Scan for the cell matching the given text and deliver its (X, Y) coordinate at center. 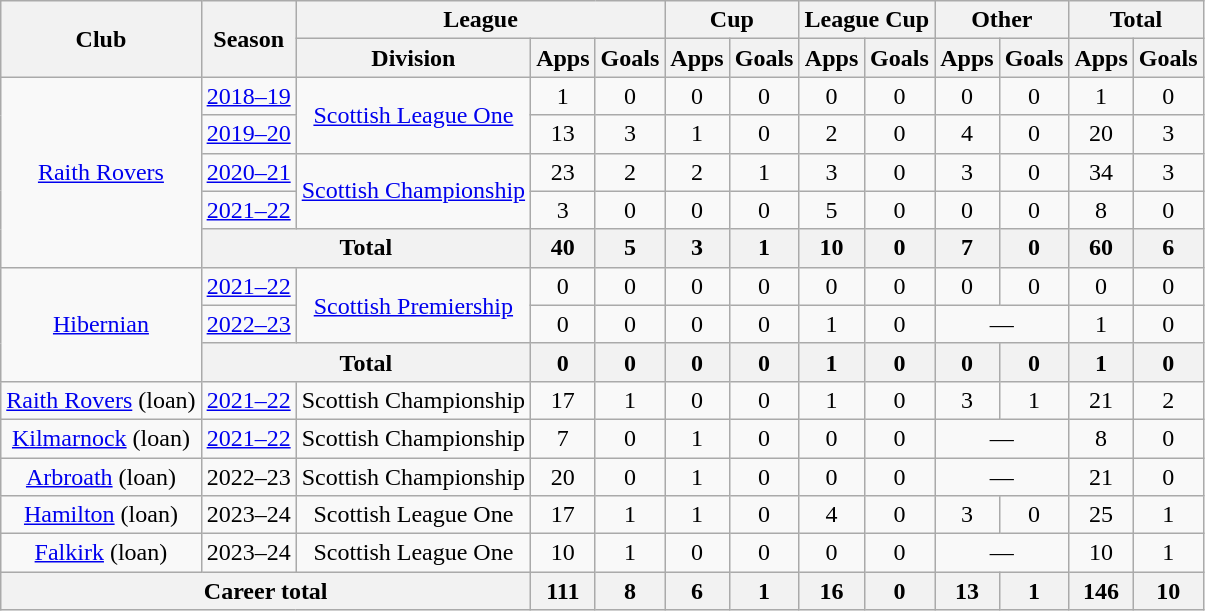
2018–19 (248, 96)
25 (1101, 515)
Career total (266, 591)
Arbroath (loan) (101, 477)
Raith Rovers (101, 172)
Kilmarnock (loan) (101, 438)
Season (248, 39)
Raith Rovers (loan) (101, 400)
23 (563, 172)
146 (1101, 591)
Club (101, 39)
League (480, 20)
60 (1101, 248)
2020–21 (248, 172)
Hamilton (loan) (101, 515)
34 (1101, 172)
Scottish Premiership (413, 305)
Hibernian (101, 324)
40 (563, 248)
16 (832, 591)
2019–20 (248, 134)
Falkirk (loan) (101, 553)
League Cup (867, 20)
Other (1002, 20)
Cup (732, 20)
Division (413, 58)
111 (563, 591)
